Provide the (X, Y) coordinate of the cell's center where the given text is located.  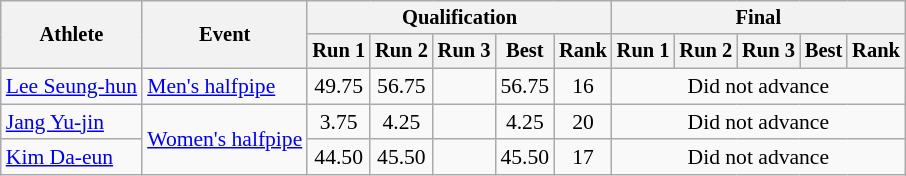
49.75 (338, 87)
Athlete (72, 34)
Jang Yu-jin (72, 122)
Lee Seung-hun (72, 87)
Women's halfpipe (224, 140)
Kim Da-eun (72, 158)
16 (583, 87)
44.50 (338, 158)
20 (583, 122)
Men's halfpipe (224, 87)
Qualification (459, 18)
3.75 (338, 122)
Final (758, 18)
Event (224, 34)
17 (583, 158)
